Provide the (X, Y) coordinate of the cell's center where the given text is located.  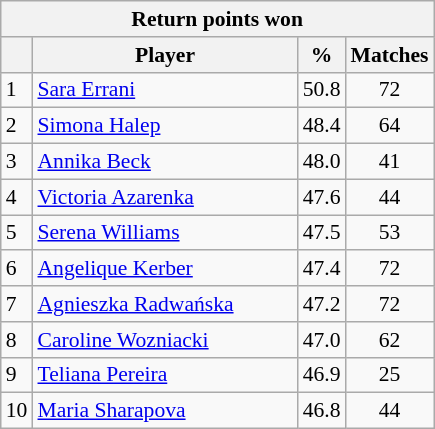
50.8 (322, 90)
Teliana Pereira (164, 375)
Serena Williams (164, 233)
% (322, 55)
47.2 (322, 304)
10 (17, 411)
4 (17, 197)
62 (389, 340)
47.5 (322, 233)
47.6 (322, 197)
5 (17, 233)
6 (17, 269)
8 (17, 340)
Agnieszka Radwańska (164, 304)
Return points won (218, 19)
47.4 (322, 269)
48.0 (322, 162)
Caroline Wozniacki (164, 340)
25 (389, 375)
41 (389, 162)
53 (389, 233)
64 (389, 126)
Angelique Kerber (164, 269)
9 (17, 375)
1 (17, 90)
Matches (389, 55)
46.9 (322, 375)
2 (17, 126)
Maria Sharapova (164, 411)
3 (17, 162)
Simona Halep (164, 126)
Sara Errani (164, 90)
Victoria Azarenka (164, 197)
46.8 (322, 411)
48.4 (322, 126)
Player (164, 55)
47.0 (322, 340)
7 (17, 304)
Annika Beck (164, 162)
